Locate the cell with the specified text and output its [x, y] center coordinate. 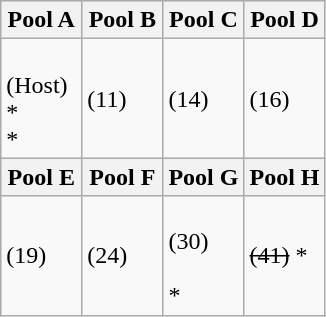
(24) [122, 256]
Pool D [284, 20]
Pool B [122, 20]
(Host) * * [42, 98]
Pool H [284, 177]
(41) * [284, 256]
Pool C [204, 20]
(11) [122, 98]
(14) [204, 98]
(19) [42, 256]
Pool F [122, 177]
(16) [284, 98]
Pool E [42, 177]
Pool G [204, 177]
(30) * [204, 256]
Pool A [42, 20]
